Return the (X, Y) coordinate for the center point of the cell that contains the specified text.  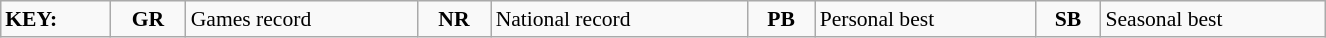
National record (620, 19)
SB (1068, 19)
Games record (302, 19)
GR (148, 19)
KEY: (55, 19)
Personal best (926, 19)
PB (782, 19)
NR (454, 19)
Seasonal best (1212, 19)
